Search for the cell housing the specified text and yield its [x, y] center coordinate. 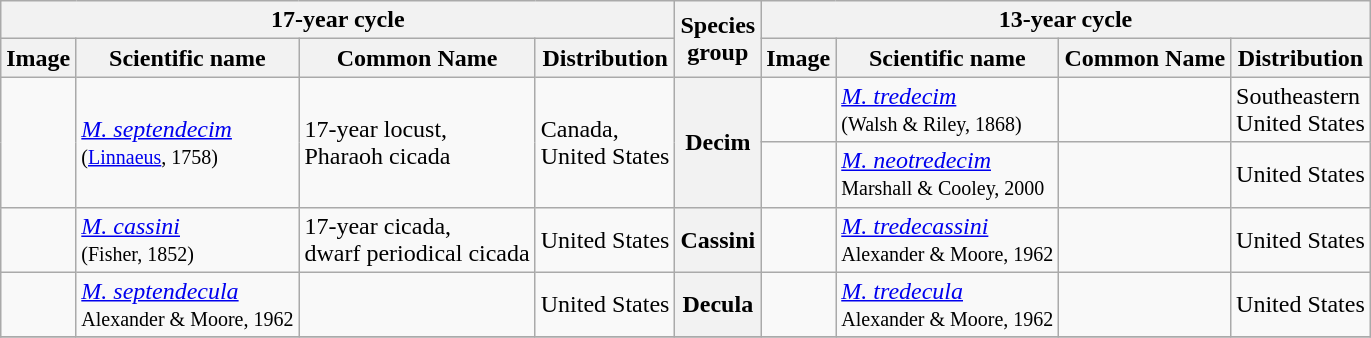
17-year cicada, dwarf periodical cicada [417, 240]
M. tredecassiniAlexander & Moore, 1962 [948, 240]
M. tredeculaAlexander & Moore, 1962 [948, 304]
M. cassini (Fisher, 1852) [188, 240]
Decula [718, 304]
M. septendecim(Linnaeus, 1758) [188, 142]
Cassini [718, 240]
17-year cycle [338, 20]
SoutheasternUnited States [1301, 110]
M. septendeculaAlexander & Moore, 1962 [188, 304]
M. neotredecimMarshall & Cooley, 2000 [948, 174]
17-year locust, Pharaoh cicada [417, 142]
Speciesgroup [718, 39]
Decim [718, 142]
M. tredecim(Walsh & Riley, 1868) [948, 110]
Canada,United States [605, 142]
13-year cycle [1066, 20]
